For the text-containing cell, return its midpoint in (x, y) coordinate format. 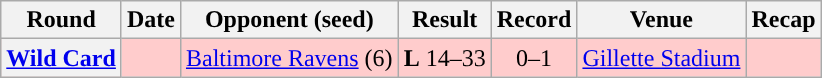
Result (444, 20)
Record (534, 20)
0–1 (534, 58)
Gillette Stadium (662, 58)
Opponent (seed) (289, 20)
Recap (784, 20)
Wild Card (62, 58)
Venue (662, 20)
Baltimore Ravens (6) (289, 58)
Round (62, 20)
Date (150, 20)
L 14–33 (444, 58)
